Search for the cell housing the specified text and yield its [x, y] center coordinate. 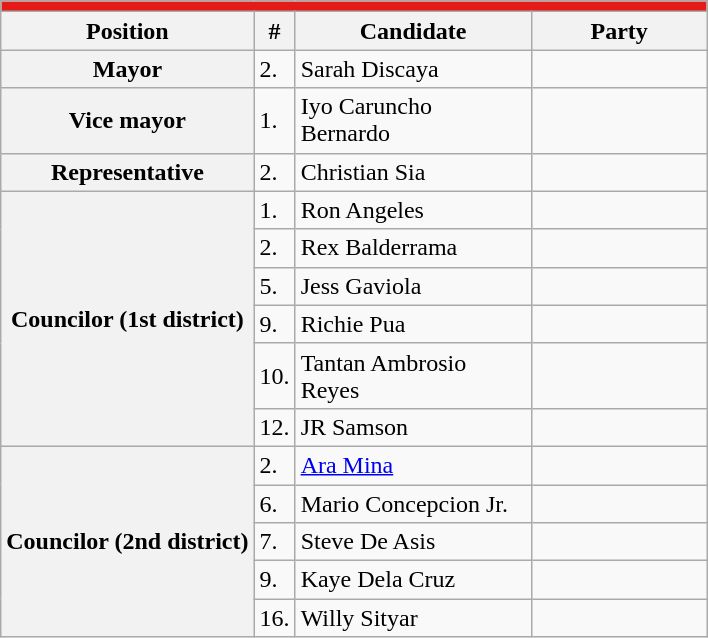
JR Samson [413, 427]
Kaye Dela Cruz [413, 580]
Richie Pua [413, 324]
10. [274, 376]
Candidate [413, 31]
16. [274, 618]
Mayor [128, 69]
Jess Gaviola [413, 286]
Iyo Caruncho Bernardo [413, 120]
Party [619, 31]
Vice mayor [128, 120]
Councilor (2nd district) [128, 541]
Mario Concepcion Jr. [413, 503]
Christian Sia [413, 172]
6. [274, 503]
5. [274, 286]
Tantan Ambrosio Reyes [413, 376]
Councilor (1st district) [128, 318]
12. [274, 427]
# [274, 31]
Sarah Discaya [413, 69]
7. [274, 542]
Ara Mina [413, 465]
Willy Sityar [413, 618]
Rex Balderrama [413, 248]
Steve De Asis [413, 542]
Ron Angeles [413, 210]
Representative [128, 172]
Position [128, 31]
